From the cell containing the given text, extract its center point as (x, y) coordinate. 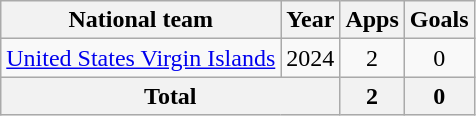
2024 (310, 58)
Total (170, 96)
Year (310, 20)
National team (141, 20)
Apps (372, 20)
United States Virgin Islands (141, 58)
Goals (439, 20)
